Search for the cell housing the specified text and yield its (x, y) center coordinate. 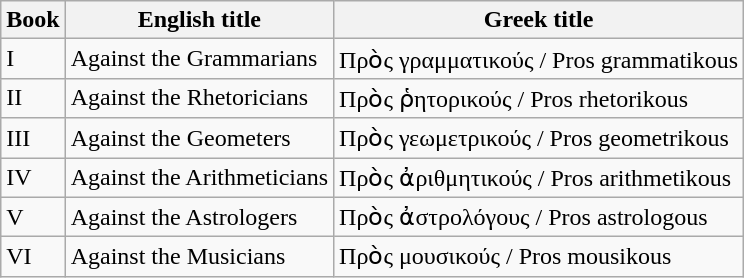
VI (33, 257)
Πρὸς γραμματικούς / Pros grammatikous (539, 59)
Against the Geometers (199, 138)
Greek title (539, 20)
Against the Rhetoricians (199, 98)
Πρὸς ἀριθμητικούς / Pros arithmetikous (539, 178)
Πρὸς ῥητορικούς / Pros rhetorikous (539, 98)
Against the Grammarians (199, 59)
V (33, 217)
Against the Astrologers (199, 217)
I (33, 59)
III (33, 138)
IV (33, 178)
Πρὸς γεωμετρικούς / Pros geometrikous (539, 138)
Πρὸς ἀστρολόγους / Pros astrologous (539, 217)
English title (199, 20)
Book (33, 20)
Πρὸς μουσικούς / Pros mousikous (539, 257)
Against the Musicians (199, 257)
Against the Arithmeticians (199, 178)
II (33, 98)
